Output the (x, y) coordinate of the center of the cell containing the given text.  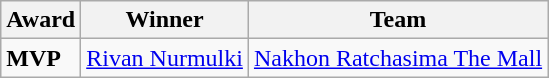
Winner (165, 20)
MVP (41, 58)
Rivan Nurmulki (165, 58)
Nakhon Ratchasima The Mall (398, 58)
Team (398, 20)
Award (41, 20)
